From the cell containing the given text, extract its center point as (x, y) coordinate. 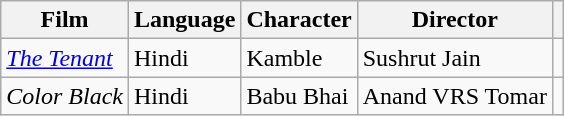
Sushrut Jain (454, 58)
Color Black (65, 96)
The Tenant (65, 58)
Director (454, 20)
Kamble (299, 58)
Babu Bhai (299, 96)
Anand VRS Tomar (454, 96)
Language (184, 20)
Character (299, 20)
Film (65, 20)
